From the cell containing the given text, extract its center point as (x, y) coordinate. 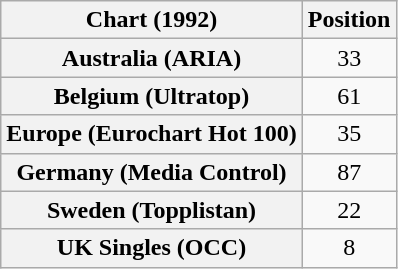
33 (349, 58)
87 (349, 172)
Sweden (Topplistan) (152, 210)
Position (349, 20)
Australia (ARIA) (152, 58)
61 (349, 96)
35 (349, 134)
Europe (Eurochart Hot 100) (152, 134)
Chart (1992) (152, 20)
22 (349, 210)
Germany (Media Control) (152, 172)
8 (349, 248)
UK Singles (OCC) (152, 248)
Belgium (Ultratop) (152, 96)
